Extract the (X, Y) coordinate from the center of the cell holding the provided text.  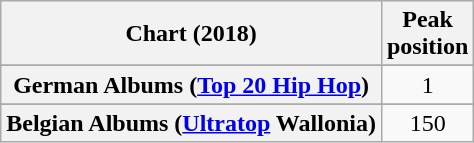
German Albums (Top 20 Hip Hop) (192, 85)
Peak position (427, 34)
Chart (2018) (192, 34)
Belgian Albums (Ultratop Wallonia) (192, 123)
1 (427, 85)
150 (427, 123)
